Scan for the cell matching the given text and deliver its (X, Y) coordinate at center. 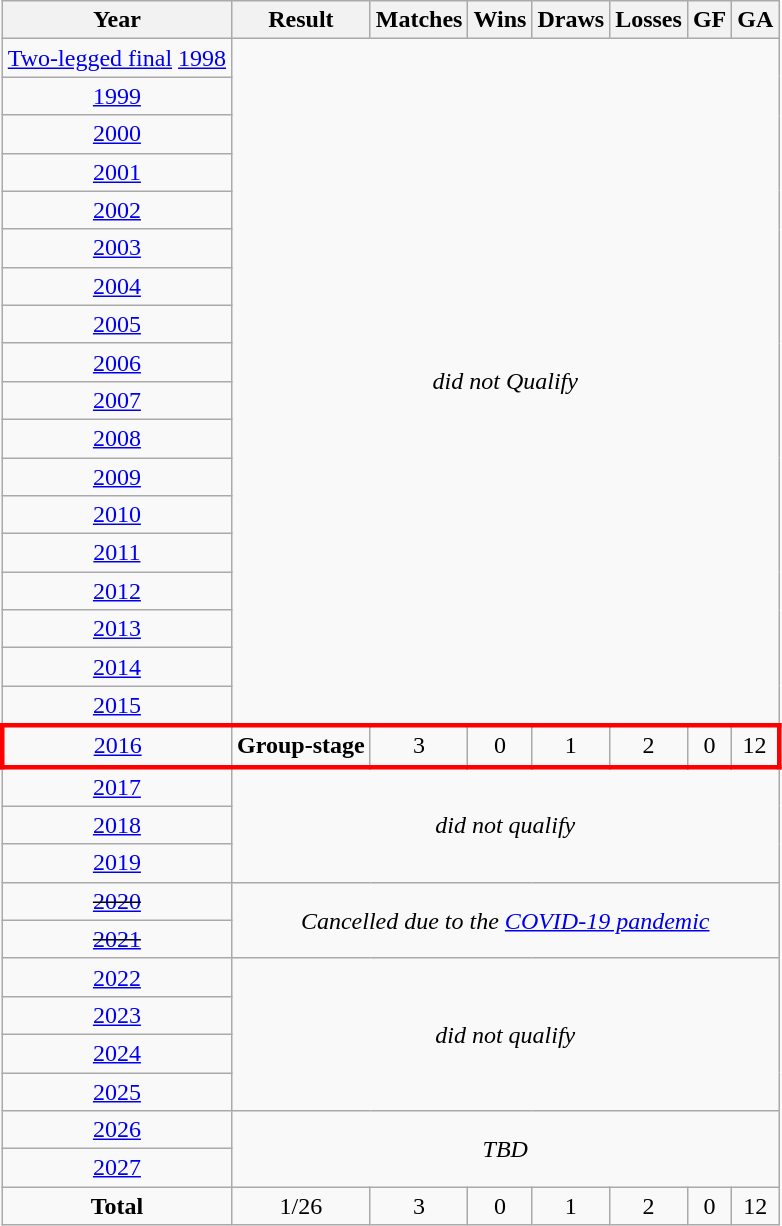
2010 (116, 515)
2003 (116, 248)
2027 (116, 1168)
Cancelled due to the COVID-19 pandemic (506, 920)
2012 (116, 591)
2009 (116, 477)
2000 (116, 134)
2007 (116, 400)
1/26 (302, 1206)
GF (709, 20)
did not Qualify (506, 382)
2017 (116, 786)
Total (116, 1206)
Matches (419, 20)
2013 (116, 629)
2015 (116, 706)
2023 (116, 1015)
Group-stage (302, 746)
2020 (116, 901)
Two-legged final 1998 (116, 58)
2014 (116, 667)
2004 (116, 286)
2001 (116, 172)
2011 (116, 553)
Wins (500, 20)
2024 (116, 1053)
Draws (571, 20)
2005 (116, 324)
2008 (116, 438)
2006 (116, 362)
2019 (116, 863)
Result (302, 20)
2026 (116, 1130)
2018 (116, 825)
1999 (116, 96)
2025 (116, 1091)
TBD (506, 1149)
Losses (649, 20)
2021 (116, 939)
2002 (116, 210)
Year (116, 20)
GA (756, 20)
2022 (116, 977)
2016 (116, 746)
